Extract the (x, y) coordinate from the center of the cell holding the provided text.  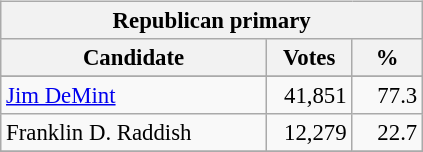
Votes (309, 58)
77.3 (388, 96)
Franklin D. Raddish (134, 133)
Jim DeMint (134, 96)
41,851 (309, 96)
% (388, 58)
12,279 (309, 133)
Candidate (134, 58)
Republican primary (212, 21)
22.7 (388, 133)
